Output the [x, y] coordinate of the center of the cell containing the given text.  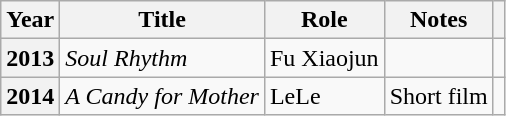
Role [324, 20]
2014 [30, 96]
Fu Xiaojun [324, 58]
LeLe [324, 96]
Short film [438, 96]
Title [162, 20]
Soul Rhythm [162, 58]
Notes [438, 20]
Year [30, 20]
A Candy for Mother [162, 96]
2013 [30, 58]
